Find where the given text appears and provide that cell's center as (X, Y) coordinate. 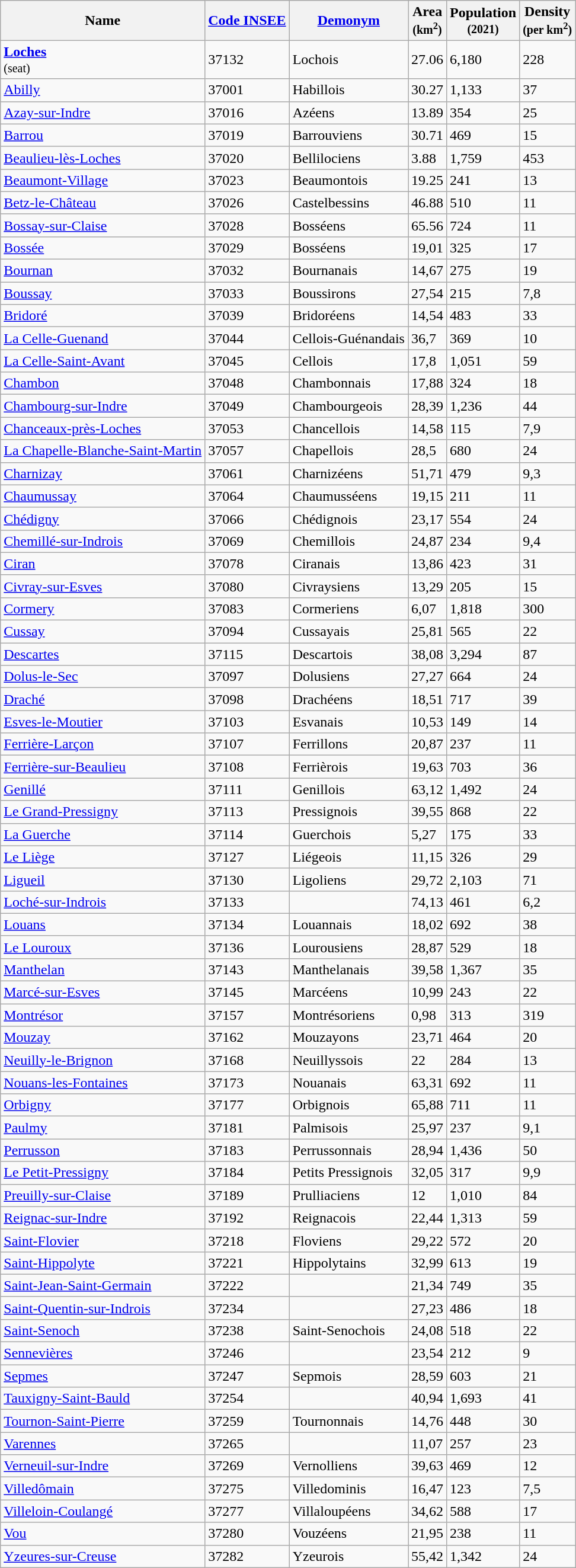
Reignacois (348, 1218)
39,55 (427, 812)
37045 (247, 361)
Verneuil-sur-Indre (103, 1466)
Bossée (103, 248)
24,08 (427, 1330)
La Celle-Saint-Avant (103, 361)
29,72 (427, 879)
1,759 (484, 158)
23 (548, 1444)
Louannais (348, 924)
37275 (247, 1489)
37061 (247, 473)
354 (484, 113)
613 (484, 1263)
6,07 (427, 609)
1,492 (484, 789)
Reignac-sur-Indre (103, 1218)
37168 (247, 1060)
486 (484, 1308)
Chambourg-sur-Indre (103, 406)
228 (548, 59)
25 (548, 113)
37247 (247, 1376)
37 (548, 90)
37114 (247, 834)
Chapellois (348, 451)
37098 (247, 699)
37048 (247, 383)
Drachéens (348, 699)
37001 (247, 90)
3,294 (484, 654)
Cormery (103, 609)
Perrussonnais (348, 1150)
20,87 (427, 744)
588 (484, 1511)
241 (484, 180)
55,42 (427, 1556)
44 (548, 406)
37133 (247, 902)
18,51 (427, 699)
1,818 (484, 609)
28,5 (427, 451)
11,07 (427, 1444)
Orbigny (103, 1105)
Demonym (348, 20)
1,342 (484, 1556)
Area(km2) (427, 20)
40,94 (427, 1399)
Habillois (348, 90)
Esvanais (348, 722)
Palmisois (348, 1128)
25,81 (427, 632)
Marcé-sur-Esves (103, 993)
9,4 (548, 541)
17,88 (427, 383)
Dolus-le-Sec (103, 677)
123 (484, 1489)
Bridoréens (348, 316)
510 (484, 203)
25,97 (427, 1128)
Orbignois (348, 1105)
Mouzayons (348, 1038)
1,313 (484, 1218)
Cussay (103, 632)
27,23 (427, 1308)
Saint-Senochois (348, 1330)
Neuilly-le-Brignon (103, 1060)
22,44 (427, 1218)
21,34 (427, 1285)
13,86 (427, 564)
Boussay (103, 293)
717 (484, 699)
Ferrièrois (348, 767)
300 (548, 609)
680 (484, 451)
30.71 (427, 135)
423 (484, 564)
Lochois (348, 59)
38 (548, 924)
Ciranais (348, 564)
Manthelan (103, 969)
Draché (103, 699)
Montrésoriens (348, 1015)
37136 (247, 947)
37028 (247, 225)
1,693 (484, 1399)
Chancellois (348, 428)
37238 (247, 1330)
37057 (247, 451)
30 (548, 1421)
36 (548, 767)
Chanceaux-près-Loches (103, 428)
Prulliaciens (348, 1195)
37044 (247, 338)
Castelbessins (348, 203)
37016 (247, 113)
Vou (103, 1534)
1,236 (484, 406)
6,2 (548, 902)
9 (548, 1353)
37103 (247, 722)
Barrouviens (348, 135)
46.88 (427, 203)
Saint-Hippolyte (103, 1263)
Villedômain (103, 1489)
30.27 (427, 90)
565 (484, 632)
529 (484, 947)
37023 (247, 180)
Loché-sur-Indrois (103, 902)
29 (548, 857)
Petits Pressignois (348, 1173)
Civray-sur-Esves (103, 586)
326 (484, 857)
13.89 (427, 113)
37049 (247, 406)
Density(per km2) (548, 20)
711 (484, 1105)
19,15 (427, 496)
Ferrière-sur-Beaulieu (103, 767)
38,08 (427, 654)
65.56 (427, 225)
324 (484, 383)
28,59 (427, 1376)
14 (548, 722)
37134 (247, 924)
23,54 (427, 1353)
37029 (247, 248)
724 (484, 225)
39,63 (427, 1466)
257 (484, 1444)
37032 (247, 271)
39,58 (427, 969)
39 (548, 699)
14,76 (427, 1421)
Tournonnais (348, 1421)
1,051 (484, 361)
Perrusson (103, 1150)
Beaumontois (348, 180)
21 (548, 1376)
518 (484, 1330)
Charnizéens (348, 473)
37184 (247, 1173)
211 (484, 496)
Guerchois (348, 834)
10,53 (427, 722)
27,27 (427, 677)
Saint-Quentin-sur-Indrois (103, 1308)
115 (484, 428)
Cormeriens (348, 609)
212 (484, 1353)
17,8 (427, 361)
19,63 (427, 767)
37145 (247, 993)
Beaulieu-lès-Loches (103, 158)
1,436 (484, 1150)
37189 (247, 1195)
215 (484, 293)
La Chapelle-Blanche-Saint-Martin (103, 451)
Hippolytains (348, 1263)
703 (484, 767)
7,5 (548, 1489)
448 (484, 1421)
Civraysiens (348, 586)
243 (484, 993)
19.25 (427, 180)
Ciran (103, 564)
Le Louroux (103, 947)
Genillé (103, 789)
37094 (247, 632)
5,27 (427, 834)
37183 (247, 1150)
Chédigny (103, 519)
14,67 (427, 271)
7,9 (548, 428)
Ferrillons (348, 744)
37282 (247, 1556)
31 (548, 564)
Ferrière-Larçon (103, 744)
0,98 (427, 1015)
Cussayais (348, 632)
37192 (247, 1218)
Villeloin-Coulangé (103, 1511)
Saint-Jean-Saint-Germain (103, 1285)
Abilly (103, 90)
Vouzéens (348, 1534)
Paulmy (103, 1128)
37234 (247, 1308)
Chaumussay (103, 496)
28,94 (427, 1150)
Charnizay (103, 473)
369 (484, 338)
37130 (247, 879)
Sepmes (103, 1376)
37143 (247, 969)
32,99 (427, 1263)
37246 (247, 1353)
11,15 (427, 857)
La Guerche (103, 834)
Descartes (103, 654)
Nouans-les-Fontaines (103, 1083)
175 (484, 834)
Bridoré (103, 316)
27,54 (427, 293)
284 (484, 1060)
Manthelanais (348, 969)
18,02 (427, 924)
34,62 (427, 1511)
14,54 (427, 316)
71 (548, 879)
Sennevières (103, 1353)
37097 (247, 677)
Lourousiens (348, 947)
10,99 (427, 993)
2,103 (484, 879)
6,180 (484, 59)
Chaumusséens (348, 496)
37115 (247, 654)
Genillois (348, 789)
37221 (247, 1263)
Name (103, 20)
41 (548, 1399)
Dolusiens (348, 677)
Chédignois (348, 519)
24,87 (427, 541)
14,58 (427, 428)
Saint-Flovier (103, 1240)
149 (484, 722)
27.06 (427, 59)
Chemillois (348, 541)
Nouanais (348, 1083)
37162 (247, 1038)
37069 (247, 541)
Chambonnais (348, 383)
3.88 (427, 158)
1,367 (484, 969)
37039 (247, 316)
37269 (247, 1466)
37083 (247, 609)
29,22 (427, 1240)
37107 (247, 744)
464 (484, 1038)
603 (484, 1376)
Descartois (348, 654)
234 (484, 541)
275 (484, 271)
37111 (247, 789)
37157 (247, 1015)
65,88 (427, 1105)
Le Liège (103, 857)
Bournan (103, 271)
Chambourgeois (348, 406)
Floviens (348, 1240)
37026 (247, 203)
Tauxigny-Saint-Bauld (103, 1399)
313 (484, 1015)
37265 (247, 1444)
19,01 (427, 248)
Loches(seat) (103, 59)
461 (484, 902)
16,47 (427, 1489)
28,39 (427, 406)
Le Petit-Pressigny (103, 1173)
37222 (247, 1285)
Esves-le-Moutier (103, 722)
37254 (247, 1399)
9,9 (548, 1173)
Beaumont-Village (103, 180)
37078 (247, 564)
10 (548, 338)
63,31 (427, 1083)
37080 (247, 586)
Bellilociens (348, 158)
Marcéens (348, 993)
23,17 (427, 519)
Ligueil (103, 879)
Azéens (348, 113)
37218 (247, 1240)
32,05 (427, 1173)
87 (548, 654)
Cellois (348, 361)
63,12 (427, 789)
572 (484, 1240)
Sepmois (348, 1376)
Vernolliens (348, 1466)
Azay-sur-Indre (103, 113)
205 (484, 586)
868 (484, 812)
37280 (247, 1534)
21,95 (427, 1534)
Ligoliens (348, 879)
9,3 (548, 473)
Population(2021) (484, 20)
36,7 (427, 338)
Le Grand-Pressigny (103, 812)
37020 (247, 158)
1,010 (484, 1195)
37108 (247, 767)
453 (548, 158)
Betz-le-Château (103, 203)
Chemillé-sur-Indrois (103, 541)
Yzeures-sur-Creuse (103, 1556)
Tournon-Saint-Pierre (103, 1421)
7,8 (548, 293)
749 (484, 1285)
51,71 (427, 473)
Boussirons (348, 293)
Barrou (103, 135)
13,29 (427, 586)
Montrésor (103, 1015)
50 (548, 1150)
Code INSEE (247, 20)
Cellois-Guénandais (348, 338)
554 (484, 519)
Yzeurois (348, 1556)
37181 (247, 1128)
23,71 (427, 1038)
Villedominis (348, 1489)
28,87 (427, 947)
Louans (103, 924)
37127 (247, 857)
483 (484, 316)
319 (548, 1015)
37132 (247, 59)
La Celle-Guenand (103, 338)
9,1 (548, 1128)
37033 (247, 293)
74,13 (427, 902)
238 (484, 1534)
Saint-Senoch (103, 1330)
37259 (247, 1421)
Preuilly-sur-Claise (103, 1195)
Chambon (103, 383)
37277 (247, 1511)
479 (484, 473)
37053 (247, 428)
Liégeois (348, 857)
37173 (247, 1083)
37019 (247, 135)
Bournanais (348, 271)
664 (484, 677)
Mouzay (103, 1038)
37113 (247, 812)
Varennes (103, 1444)
Villaloupéens (348, 1511)
317 (484, 1173)
37066 (247, 519)
325 (484, 248)
1,133 (484, 90)
37064 (247, 496)
37177 (247, 1105)
Pressignois (348, 812)
Neuillyssois (348, 1060)
84 (548, 1195)
Bossay-sur-Claise (103, 225)
